Search for the cell housing the specified text and yield its (x, y) center coordinate. 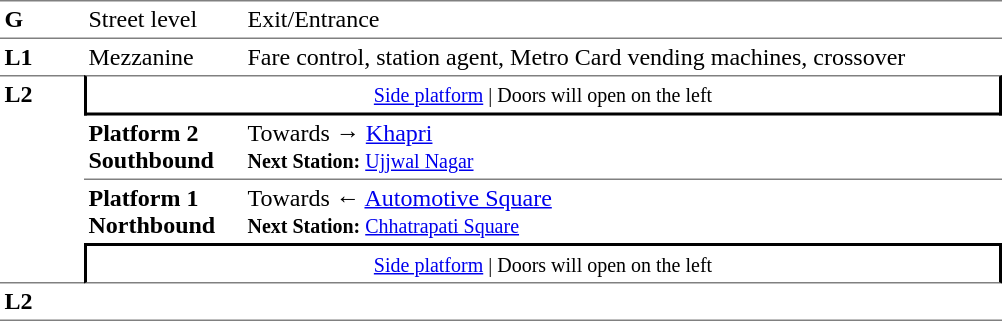
Exit/Entrance (622, 20)
L1 (42, 57)
Fare control, station agent, Metro Card vending machines, crossover (622, 57)
Mezzanine (164, 57)
Towards → KhapriNext Station: Ujjwal Nagar (622, 148)
G (42, 20)
Towards ← Automotive SquareNext Station: Chhatrapati Square (622, 212)
L2 (42, 179)
Platform 2Southbound (164, 148)
Street level (164, 20)
Platform 1Northbound (164, 212)
